Capture the cell that displays the provided text and extract its (x, y) central coordinate. 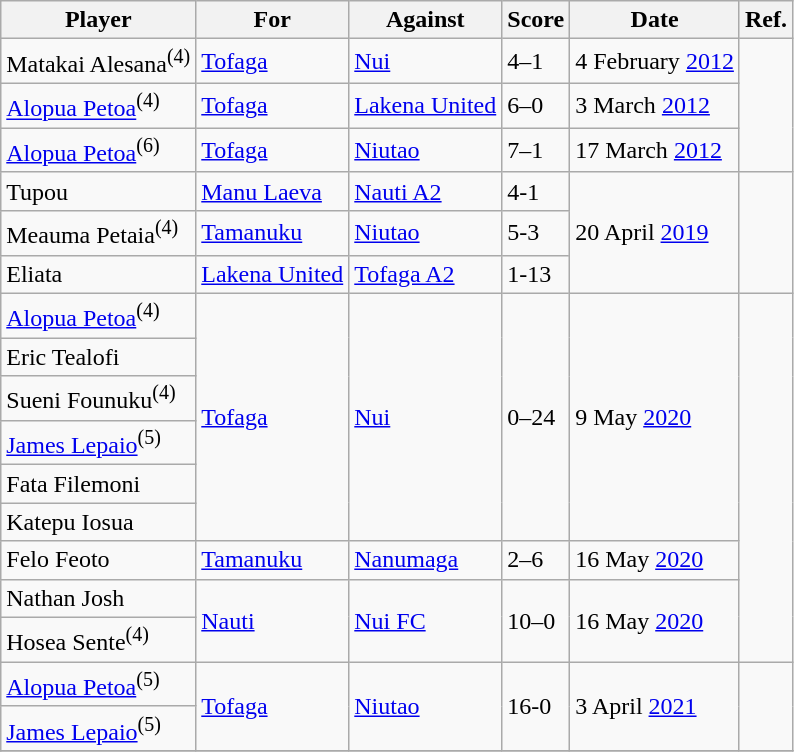
Tofaga A2 (426, 274)
Felo Feoto (98, 560)
Nauti A2 (426, 191)
3 April 2021 (655, 706)
10–0 (536, 620)
Ref. (766, 20)
Nathan Josh (98, 598)
4-1 (536, 191)
0–24 (536, 417)
Meauma Petaia(4) (98, 234)
Score (536, 20)
20 April 2019 (655, 232)
Nanumaga (426, 560)
Sueni Founuku(4) (98, 398)
Nauti (272, 620)
Katepu Iosua (98, 522)
Matakai Alesana(4) (98, 62)
For (272, 20)
Eliata (98, 274)
7–1 (536, 150)
Hosea Sente(4) (98, 640)
9 May 2020 (655, 417)
Date (655, 20)
Manu Laeva (272, 191)
Tupou (98, 191)
3 March 2012 (655, 106)
Alopua Petoa(6) (98, 150)
Fata Filemoni (98, 484)
2–6 (536, 560)
Nui FC (426, 620)
6–0 (536, 106)
Eric Tealofi (98, 357)
4–1 (536, 62)
16-0 (536, 706)
Player (98, 20)
5-3 (536, 234)
4 February 2012 (655, 62)
17 March 2012 (655, 150)
1-13 (536, 274)
Against (426, 20)
Alopua Petoa(5) (98, 684)
